Locate the cell with the specified text and output its [x, y] center coordinate. 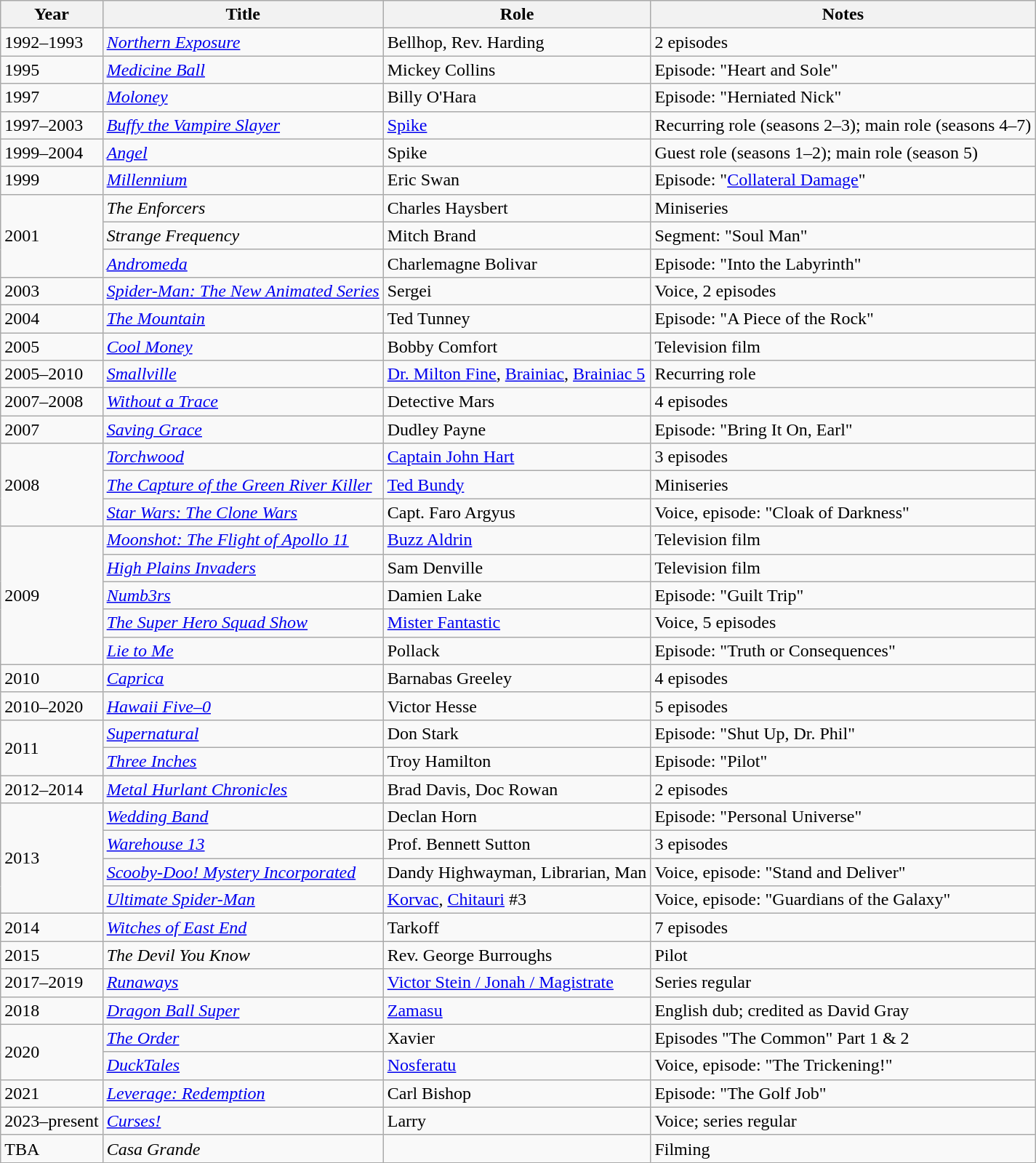
2014 [52, 927]
Buzz Aldrin [517, 540]
Sergei [517, 291]
2005 [52, 347]
Smallville [243, 374]
Voice, episode: "The Trickening!" [843, 1066]
Larry [517, 1121]
Episode: "Bring It On, Earl" [843, 430]
Title [243, 15]
Episode: "Guilt Trip" [843, 595]
Damien Lake [517, 595]
Dandy Highwayman, Librarian, Man [517, 872]
1997 [52, 97]
Pollack [517, 651]
2021 [52, 1093]
Prof. Bennett Sutton [517, 845]
Episode: "Pilot" [843, 761]
Curses! [243, 1121]
Voice, 5 episodes [843, 623]
Star Wars: The Clone Wars [243, 512]
Victor Stein / Jonah / Magistrate [517, 983]
Pilot [843, 955]
2023–present [52, 1121]
Wedding Band [243, 817]
Sam Denville [517, 568]
2015 [52, 955]
2012–2014 [52, 789]
The Capture of the Green River Killer [243, 485]
TBA [52, 1148]
1997–2003 [52, 125]
Spider-Man: The New Animated Series [243, 291]
The Order [243, 1038]
The Super Hero Squad Show [243, 623]
Episode: "Heart and Sole" [843, 70]
Buffy the Vampire Slayer [243, 125]
Episode: "A Piece of the Rock" [843, 318]
Zamasu [517, 1010]
Angel [243, 153]
2003 [52, 291]
Ted Bundy [517, 485]
Mickey Collins [517, 70]
Millennium [243, 180]
Supernatural [243, 733]
Xavier [517, 1038]
Ted Tunney [517, 318]
Scooby-Doo! Mystery Incorporated [243, 872]
Moloney [243, 97]
Filming [843, 1148]
Episodes "The Common" Part 1 & 2 [843, 1038]
2020 [52, 1052]
Dr. Milton Fine, Brainiac, Brainiac 5 [517, 374]
Carl Bishop [517, 1093]
Episode: "Collateral Damage" [843, 180]
Mister Fantastic [517, 623]
1995 [52, 70]
Strange Frequency [243, 236]
Troy Hamilton [517, 761]
Three Inches [243, 761]
The Enforcers [243, 208]
Charlemagne Bolivar [517, 263]
Episode: "Herniated Nick" [843, 97]
Hawaii Five–0 [243, 706]
Rev. George Burroughs [517, 955]
Role [517, 15]
English dub; credited as David Gray [843, 1010]
2018 [52, 1010]
2017–2019 [52, 983]
2013 [52, 858]
Brad Davis, Doc Rowan [517, 789]
The Mountain [243, 318]
Capt. Faro Argyus [517, 512]
2010–2020 [52, 706]
Numb3rs [243, 595]
Billy O'Hara [517, 97]
Episode: "Personal Universe" [843, 817]
1999 [52, 180]
7 episodes [843, 927]
5 episodes [843, 706]
Torchwood [243, 457]
2009 [52, 595]
2004 [52, 318]
2007 [52, 430]
2008 [52, 485]
Ultimate Spider-Man [243, 900]
Voice, 2 episodes [843, 291]
Medicine Ball [243, 70]
Voice, episode: "Guardians of the Galaxy" [843, 900]
Voice, episode: "Stand and Deliver" [843, 872]
Episode: "Truth or Consequences" [843, 651]
Episode: "Shut Up, Dr. Phil" [843, 733]
2005–2010 [52, 374]
Andromeda [243, 263]
Leverage: Redemption [243, 1093]
Eric Swan [517, 180]
Recurring role (seasons 2–3); main role (seasons 4–7) [843, 125]
Without a Trace [243, 402]
Victor Hesse [517, 706]
1999–2004 [52, 153]
Voice; series regular [843, 1121]
Bobby Comfort [517, 347]
Runaways [243, 983]
Voice, episode: "Cloak of Darkness" [843, 512]
Dragon Ball Super [243, 1010]
Barnabas Greeley [517, 678]
Year [52, 15]
Northern Exposure [243, 42]
Guest role (seasons 1–2); main role (season 5) [843, 153]
2011 [52, 747]
Casa Grande [243, 1148]
Warehouse 13 [243, 845]
Don Stark [517, 733]
Caprica [243, 678]
1992–1993 [52, 42]
Mitch Brand [517, 236]
Bellhop, Rev. Harding [517, 42]
2010 [52, 678]
High Plains Invaders [243, 568]
Episode: "Into the Labyrinth" [843, 263]
Charles Haysbert [517, 208]
Metal Hurlant Chronicles [243, 789]
Declan Horn [517, 817]
Series regular [843, 983]
Korvac, Chitauri #3 [517, 900]
Detective Mars [517, 402]
Segment: "Soul Man" [843, 236]
Captain John Hart [517, 457]
Dudley Payne [517, 430]
Cool Money [243, 347]
Notes [843, 15]
Saving Grace [243, 430]
2007–2008 [52, 402]
Tarkoff [517, 927]
Nosferatu [517, 1066]
Recurring role [843, 374]
2001 [52, 236]
Episode: "The Golf Job" [843, 1093]
Lie to Me [243, 651]
The Devil You Know [243, 955]
DuckTales [243, 1066]
Moonshot: The Flight of Apollo 11 [243, 540]
Witches of East End [243, 927]
